Output the (x, y) coordinate of the center of the cell containing the given text.  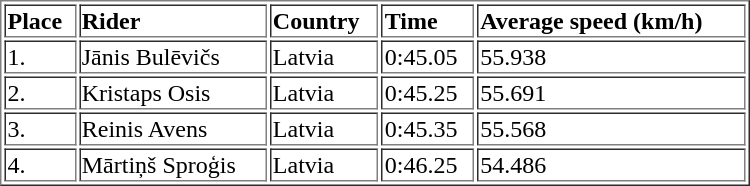
0:45.25 (428, 92)
55.691 (611, 92)
2. (40, 92)
4. (40, 164)
Mārtiņš Sproģis (173, 164)
Time (428, 20)
Rider (173, 20)
0:45.05 (428, 56)
Reinis Avens (173, 128)
55.568 (611, 128)
55.938 (611, 56)
Jānis Bulēvičs (173, 56)
1. (40, 56)
0:46.25 (428, 164)
Average speed (km/h) (611, 20)
Kristaps Osis (173, 92)
0:45.35 (428, 128)
Country (324, 20)
54.486 (611, 164)
Place (40, 20)
3. (40, 128)
